Return (X, Y) of the center of cell containing provided text 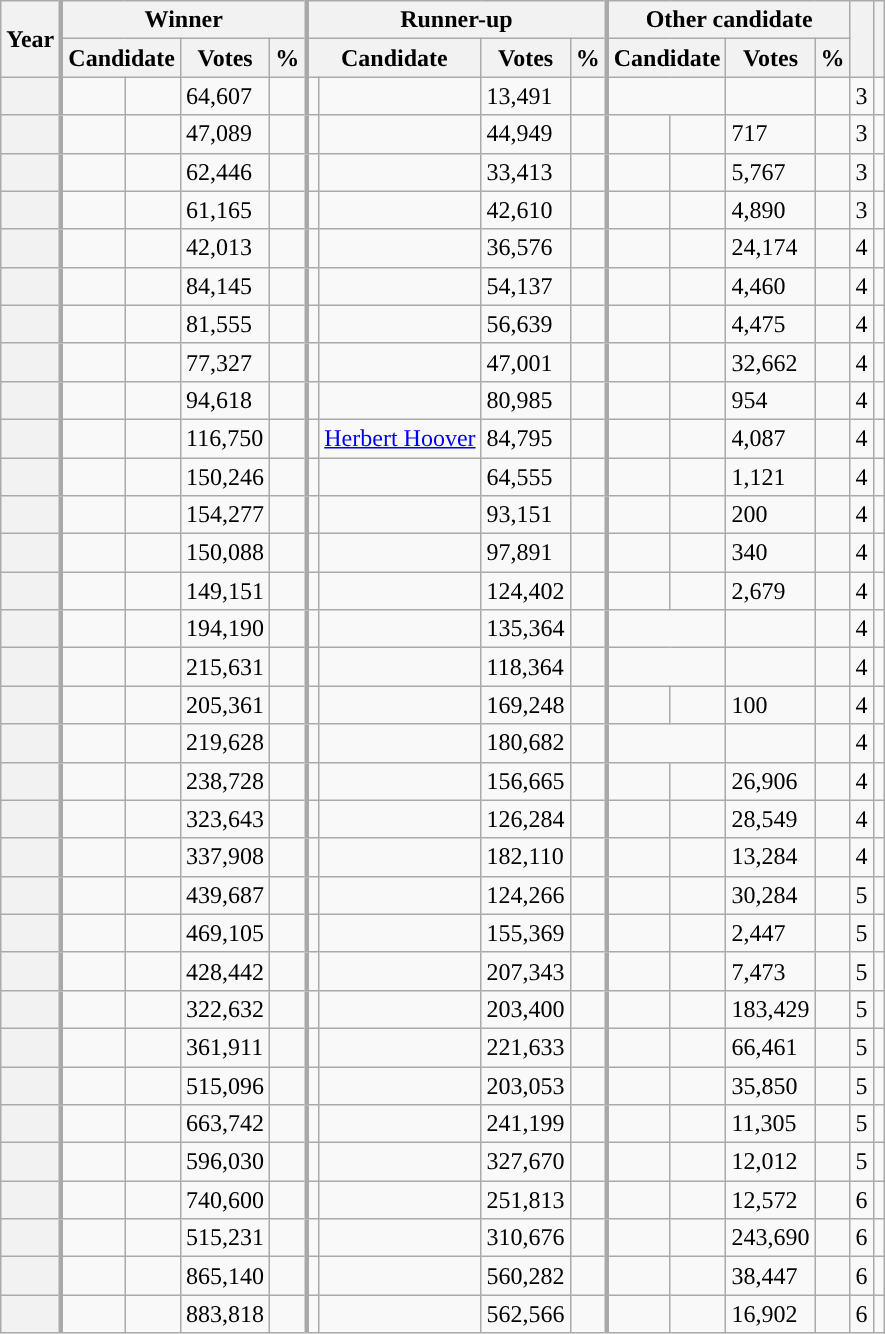
740,600 (226, 1200)
219,628 (226, 743)
560,282 (526, 1276)
883,818 (226, 1314)
116,750 (226, 438)
Year (32, 39)
243,690 (770, 1238)
62,446 (226, 172)
38,447 (770, 1276)
35,850 (770, 1085)
169,248 (526, 705)
54,137 (526, 286)
97,891 (526, 553)
340 (770, 553)
100 (770, 705)
562,566 (526, 1314)
203,053 (526, 1085)
4,475 (770, 324)
150,246 (226, 477)
310,676 (526, 1238)
428,442 (226, 971)
150,088 (226, 553)
12,012 (770, 1162)
200 (770, 515)
81,555 (226, 324)
33,413 (526, 172)
515,231 (226, 1238)
84,145 (226, 286)
11,305 (770, 1124)
64,607 (226, 96)
124,402 (526, 591)
156,665 (526, 781)
207,343 (526, 971)
4,087 (770, 438)
182,110 (526, 857)
32,662 (770, 362)
28,549 (770, 819)
12,572 (770, 1200)
56,639 (526, 324)
717 (770, 134)
221,633 (526, 1047)
44,949 (526, 134)
154,277 (226, 515)
238,728 (226, 781)
30,284 (770, 895)
7,473 (770, 971)
47,089 (226, 134)
77,327 (226, 362)
4,890 (770, 210)
4,460 (770, 286)
Runner-up (456, 20)
Winner (184, 20)
251,813 (526, 1200)
66,461 (770, 1047)
64,555 (526, 477)
118,364 (526, 667)
205,361 (226, 705)
47,001 (526, 362)
323,643 (226, 819)
155,369 (526, 933)
322,632 (226, 1009)
954 (770, 400)
16,902 (770, 1314)
42,610 (526, 210)
327,670 (526, 1162)
361,911 (226, 1047)
84,795 (526, 438)
180,682 (526, 743)
337,908 (226, 857)
194,190 (226, 629)
36,576 (526, 248)
2,447 (770, 933)
439,687 (226, 895)
515,096 (226, 1085)
203,400 (526, 1009)
149,151 (226, 591)
93,151 (526, 515)
13,284 (770, 857)
Herbert Hoover (400, 438)
5,767 (770, 172)
596,030 (226, 1162)
135,364 (526, 629)
94,618 (226, 400)
215,631 (226, 667)
61,165 (226, 210)
663,742 (226, 1124)
183,429 (770, 1009)
13,491 (526, 96)
26,906 (770, 781)
24,174 (770, 248)
2,679 (770, 591)
865,140 (226, 1276)
126,284 (526, 819)
241,199 (526, 1124)
80,985 (526, 400)
1,121 (770, 477)
469,105 (226, 933)
124,266 (526, 895)
42,013 (226, 248)
Other candidate (728, 20)
